Detect which cell encompasses the target text, then output its (X, Y) center coordinate. 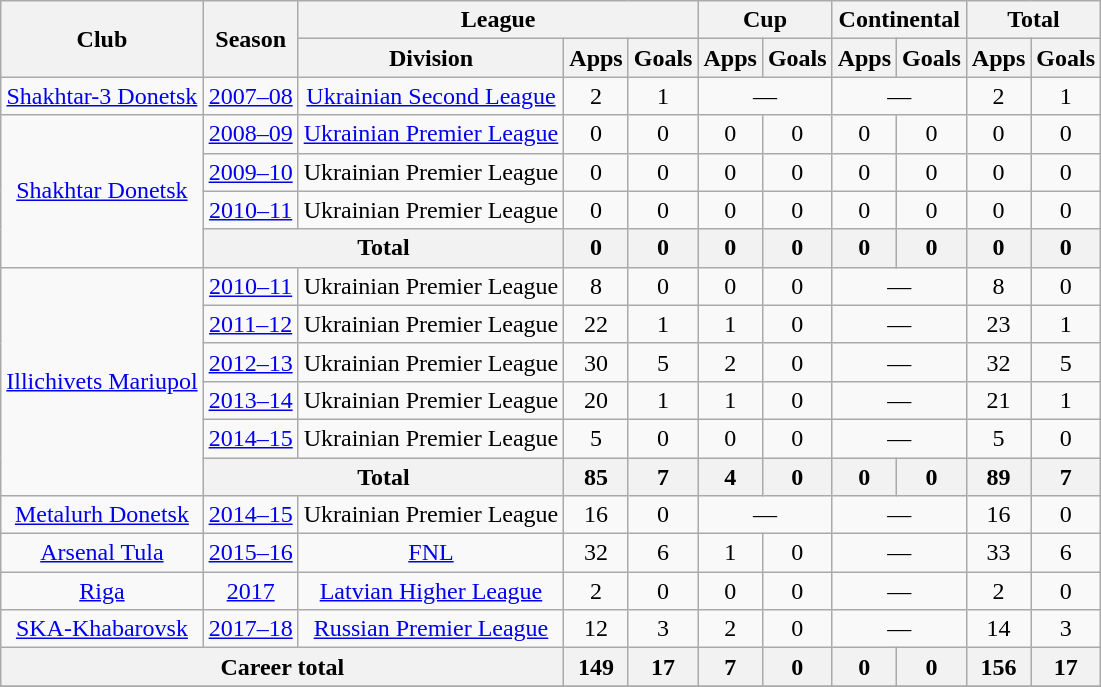
Metalurh Donetsk (102, 515)
Illichivets Mariupol (102, 381)
2013–14 (250, 400)
21 (998, 400)
2017–18 (250, 629)
League (498, 20)
Shakhtar Donetsk (102, 191)
2007–08 (250, 96)
Season (250, 39)
2012–13 (250, 362)
Continental (899, 20)
4 (730, 477)
2009–10 (250, 172)
2017 (250, 591)
Cup (765, 20)
Latvian Higher League (431, 591)
Division (431, 58)
Arsenal Tula (102, 553)
89 (998, 477)
14 (998, 629)
30 (596, 362)
33 (998, 553)
20 (596, 400)
Ukrainian Second League (431, 96)
SKA-Khabarovsk (102, 629)
Club (102, 39)
FNL (431, 553)
2015–16 (250, 553)
Russian Premier League (431, 629)
12 (596, 629)
23 (998, 324)
149 (596, 667)
85 (596, 477)
156 (998, 667)
2011–12 (250, 324)
Riga (102, 591)
2008–09 (250, 134)
Shakhtar-3 Donetsk (102, 96)
22 (596, 324)
Career total (282, 667)
